Output the [X, Y] coordinate of the center of the cell containing the given text.  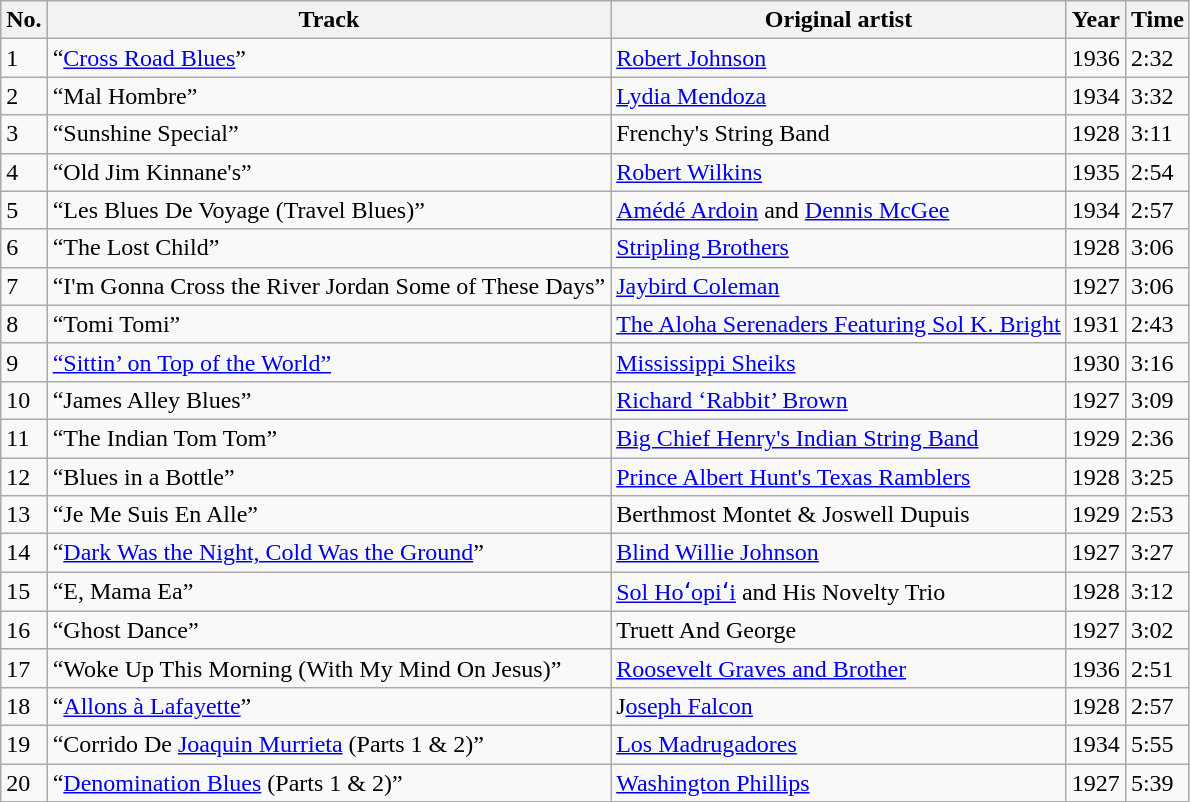
3:32 [1157, 96]
17 [24, 668]
2:51 [1157, 668]
16 [24, 630]
Frenchy's String Band [839, 134]
14 [24, 553]
3:02 [1157, 630]
3:12 [1157, 592]
“James Alley Blues” [329, 400]
Year [1096, 20]
3:16 [1157, 362]
1 [24, 58]
“Ghost Dance” [329, 630]
8 [24, 324]
5 [24, 210]
“Corrido De Joaquin Murrieta (Parts 1 & 2)” [329, 744]
Prince Albert Hunt's Texas Ramblers [839, 477]
“The Lost Child” [329, 248]
2:32 [1157, 58]
Blind Willie Johnson [839, 553]
2:54 [1157, 172]
“E, Mama Ea” [329, 592]
“Woke Up This Morning (With My Mind On Jesus)” [329, 668]
11 [24, 438]
“Cross Road Blues” [329, 58]
“Old Jim Kinnane's” [329, 172]
“Allons à Lafayette” [329, 706]
Original artist [839, 20]
19 [24, 744]
1935 [1096, 172]
Lydia Mendoza [839, 96]
5:55 [1157, 744]
Berthmost Montet & Joswell Dupuis [839, 515]
“Les Blues De Voyage (Travel Blues)” [329, 210]
5:39 [1157, 783]
2:43 [1157, 324]
Truett And George [839, 630]
13 [24, 515]
20 [24, 783]
“The Indian Tom Tom” [329, 438]
“Tomi Tomi” [329, 324]
3:27 [1157, 553]
3 [24, 134]
Stripling Brothers [839, 248]
12 [24, 477]
2:36 [1157, 438]
Track [329, 20]
“Je Me Suis En Alle” [329, 515]
2 [24, 96]
The Aloha Serenaders Featuring Sol K. Bright [839, 324]
Jaybird Coleman [839, 286]
“I'm Gonna Cross the River Jordan Some of These Days” [329, 286]
Los Madrugadores [839, 744]
2:53 [1157, 515]
1930 [1096, 362]
“Denomination Blues (Parts 1 & 2)” [329, 783]
Roosevelt Graves and Brother [839, 668]
15 [24, 592]
10 [24, 400]
Amédé Ardoin and Dennis McGee [839, 210]
18 [24, 706]
Mississippi Sheiks [839, 362]
6 [24, 248]
“Dark Was the Night, Cold Was the Ground” [329, 553]
“Sunshine Special” [329, 134]
3:11 [1157, 134]
9 [24, 362]
1931 [1096, 324]
Time [1157, 20]
Robert Wilkins [839, 172]
Robert Johnson [839, 58]
Washington Phillips [839, 783]
“Mal Hombre” [329, 96]
No. [24, 20]
“Blues in a Bottle” [329, 477]
3:25 [1157, 477]
Richard ‘Rabbit’ Brown [839, 400]
4 [24, 172]
“Sittin’ on Top of the World” [329, 362]
Big Chief Henry's Indian String Band [839, 438]
Joseph Falcon [839, 706]
7 [24, 286]
Sol Hoʻopiʻi and His Novelty Trio [839, 592]
3:09 [1157, 400]
